Provide the (x, y) coordinate of the cell's center where the given text is located.  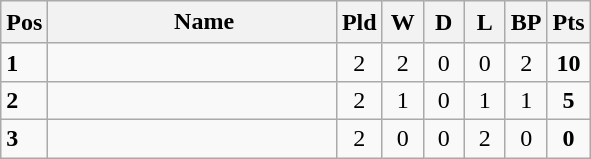
Pos (24, 22)
D (444, 22)
3 (24, 138)
10 (568, 62)
Pts (568, 22)
Pld (359, 22)
W (402, 22)
L (484, 22)
5 (568, 100)
BP (526, 22)
Name (192, 22)
